Return the [x, y] coordinate for the center point of the cell that contains the specified text.  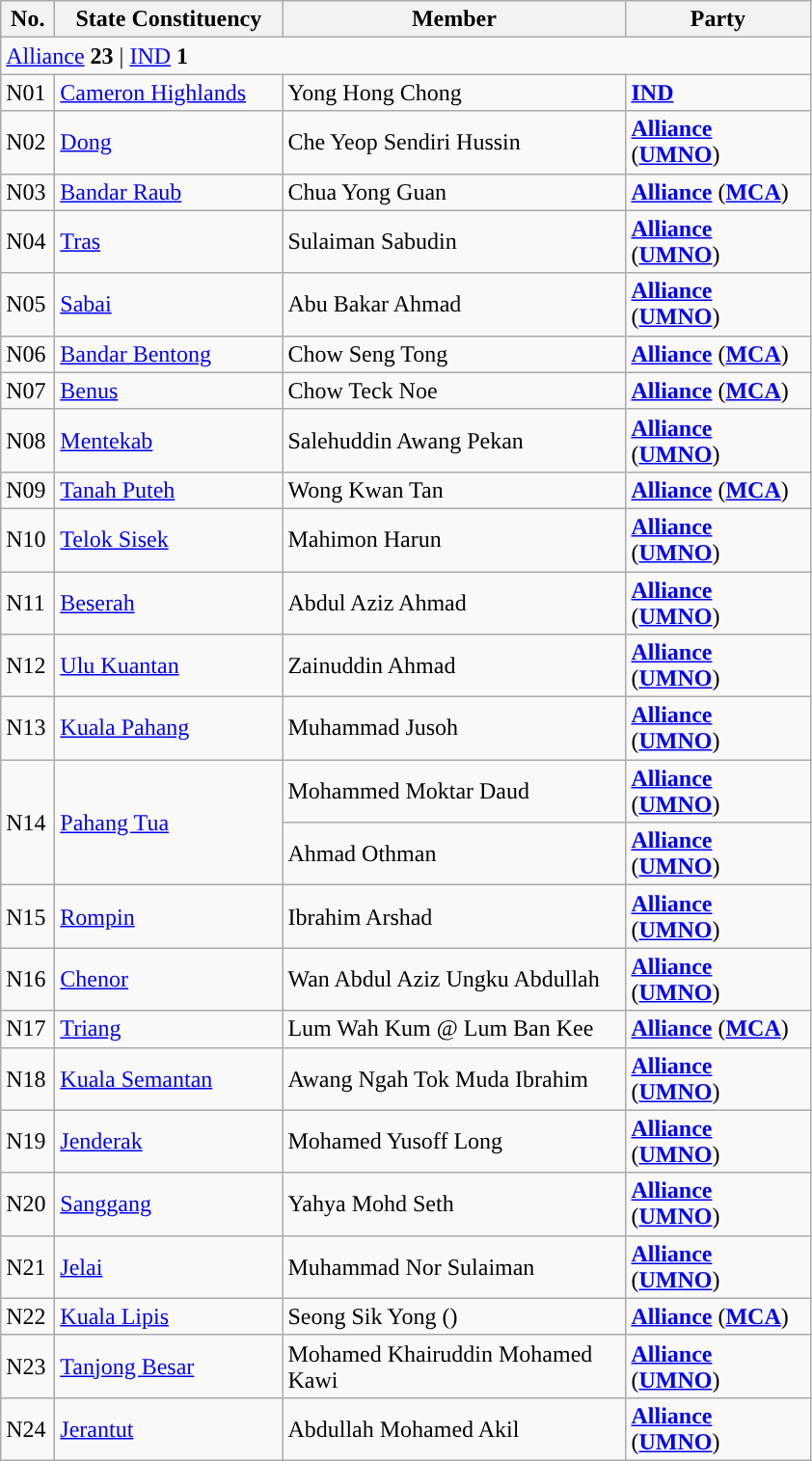
Wan Abdul Aziz Ungku Abdullah [454, 980]
Chow Seng Tong [454, 354]
N15 [28, 916]
Chenor [169, 980]
Muhammad Jusoh [454, 729]
Member [454, 19]
N21 [28, 1267]
Abu Bakar Ahmad [454, 305]
Sulaiman Sabudin [454, 241]
Chow Teck Noe [454, 391]
Mentekab [169, 440]
N07 [28, 391]
Mohamed Khairuddin Mohamed Kawi [454, 1366]
Abdul Aziz Ahmad [454, 602]
N20 [28, 1204]
Chua Yong Guan [454, 192]
N18 [28, 1078]
Sabai [169, 305]
Kuala Lipis [169, 1316]
Ulu Kuantan [169, 665]
N11 [28, 602]
Triang [169, 1029]
Ahmad Othman [454, 854]
N16 [28, 980]
Dong [169, 143]
N24 [28, 1429]
Tanah Puteh [169, 490]
N08 [28, 440]
Yahya Mohd Seth [454, 1204]
Mahimon Harun [454, 540]
Abdullah Mohamed Akil [454, 1429]
Sanggang [169, 1204]
Kuala Semantan [169, 1078]
Beserah [169, 602]
N17 [28, 1029]
Bandar Raub [169, 192]
Ibrahim Arshad [454, 916]
Che Yeop Sendiri Hussin [454, 143]
N06 [28, 354]
State Constituency [169, 19]
N22 [28, 1316]
Bandar Bentong [169, 354]
Mohamed Yusoff Long [454, 1142]
Tanjong Besar [169, 1366]
Wong Kwan Tan [454, 490]
N13 [28, 729]
N14 [28, 823]
Mohammed Moktar Daud [454, 791]
Party [717, 19]
Awang Ngah Tok Muda Ibrahim [454, 1078]
Cameron Highlands [169, 93]
N12 [28, 665]
Rompin [169, 916]
Jerantut [169, 1429]
Kuala Pahang [169, 729]
N04 [28, 241]
Alliance 23 | IND 1 [405, 56]
Telok Sisek [169, 540]
N19 [28, 1142]
N09 [28, 490]
Yong Hong Chong [454, 93]
Seong Sik Yong () [454, 1316]
Muhammad Nor Sulaiman [454, 1267]
IND [717, 93]
No. [28, 19]
N05 [28, 305]
Jelai [169, 1267]
N02 [28, 143]
N03 [28, 192]
Pahang Tua [169, 823]
Tras [169, 241]
Zainuddin Ahmad [454, 665]
Salehuddin Awang Pekan [454, 440]
Benus [169, 391]
Jenderak [169, 1142]
N10 [28, 540]
N01 [28, 93]
N23 [28, 1366]
Lum Wah Kum @ Lum Ban Kee [454, 1029]
